Provide the [x, y] coordinate of the cell's center where the given text is located.  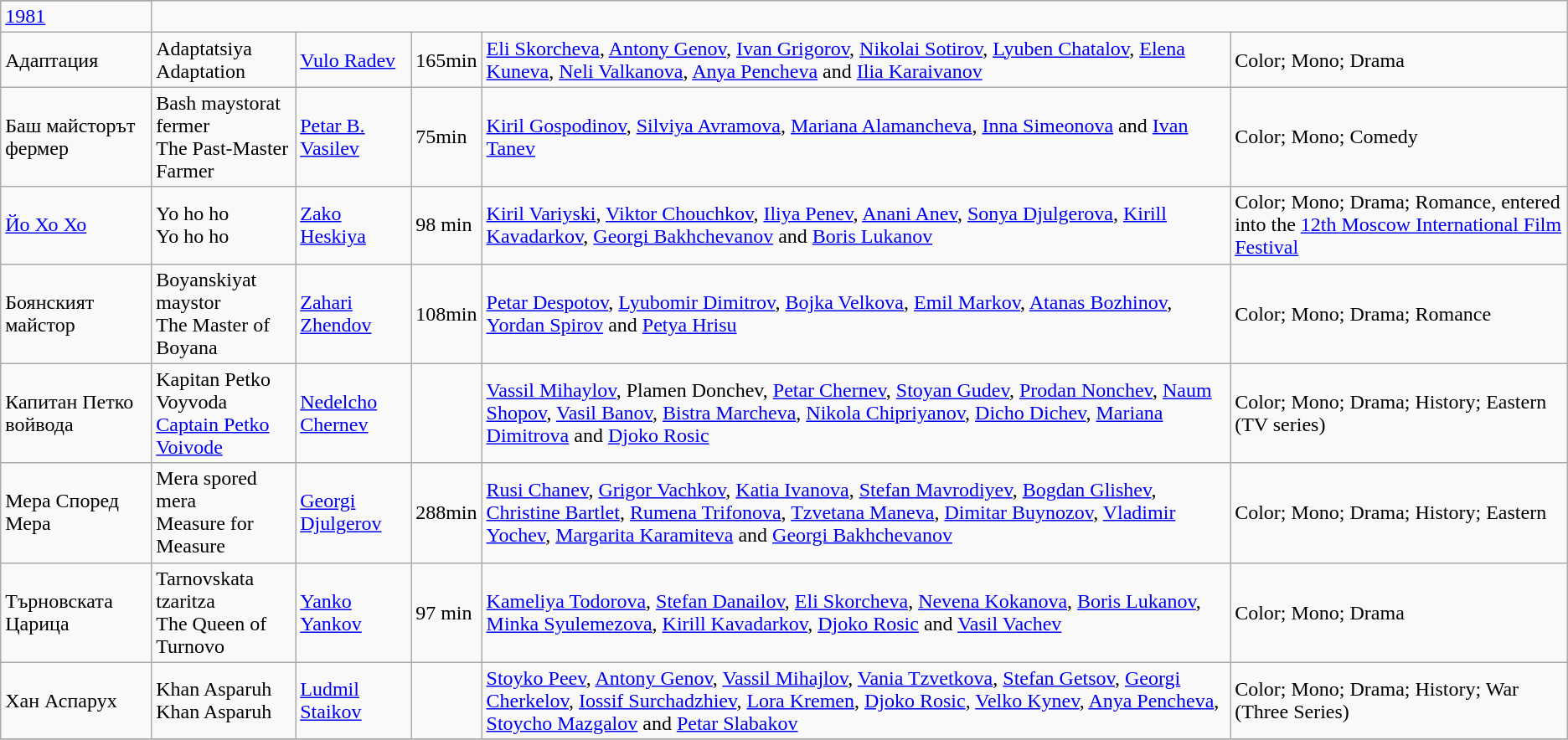
165min [446, 60]
Адаптация [76, 60]
97 min [446, 613]
Ludmil Staikov [353, 701]
Bash maystorat fermerThe Past-Master Farmer [224, 137]
Yo ho hoYo ho ho [224, 225]
AdaptatsiyaAdaptation [224, 60]
Kapitan Petko VoyvodaCaptain Petko Voivode [224, 414]
Хан Аспарух [76, 701]
Yanko Yankov [353, 613]
Kiril Variyski, Viktor Chouchkov, Iliya Penev, Anani Anev, Sonya Djulgerova, Kirill Kavadarkov, Georgi Bakhchevanov and Boris Lukanov [856, 225]
Color; Mono; Drama; Romance [1399, 313]
288min [446, 512]
Капитан Петко войвода [76, 414]
75min [446, 137]
Vulo Radev [353, 60]
Mera spored meraMeasure for Measure [224, 512]
Боянският майстор [76, 313]
Petar B. Vasilev [353, 137]
Color; Mono; Drama; History; Eastern (TV series) [1399, 414]
Petar Despotov, Lyubomir Dimitrov, Bojka Velkova, Emil Markov, Atanas Bozhinov, Yordan Spirov and Petya Hrisu [856, 313]
Color; Mono; Drama; Romance, entered into the 12th Moscow International Film Festival [1399, 225]
Zahari Zhendov [353, 313]
Color; Mono; Drama; History; War (Three Series) [1399, 701]
Търновската Царица [76, 613]
Мера Според Мера [76, 512]
Georgi Djulgerov [353, 512]
Tarnovskata tzaritzaThe Queen of Turnovo [224, 613]
Boyanskiyat maystorThe Master of Boyana [224, 313]
Баш майсторът фермер [76, 137]
Color; Mono; Drama; History; Eastern [1399, 512]
Color; Mono; Comedy [1399, 137]
Zako Heskiya [353, 225]
Йо Хо Хо [76, 225]
1981 [76, 17]
98 min [446, 225]
Nedelcho Chernev [353, 414]
Kiril Gospodinov, Silviya Avramova, Mariana Alamancheva, Inna Simeonova and Ivan Tanev [856, 137]
Kameliya Todorova, Stefan Danailov, Eli Skorcheva, Nevena Kokanova, Boris Lukanov, Minka Syulemezova, Kirill Kavadarkov, Djoko Rosic and Vasil Vachev [856, 613]
108min [446, 313]
Khan AsparuhKhan Asparuh [224, 701]
Eli Skorcheva, Antony Genov, Ivan Grigorov, Nikolai Sotirov, Lyuben Chatalov, Elena Kuneva, Neli Valkanova, Anya Pencheva and Ilia Karaivanov [856, 60]
